Identify which cell holds the provided text, then report its [X, Y] central coordinate. 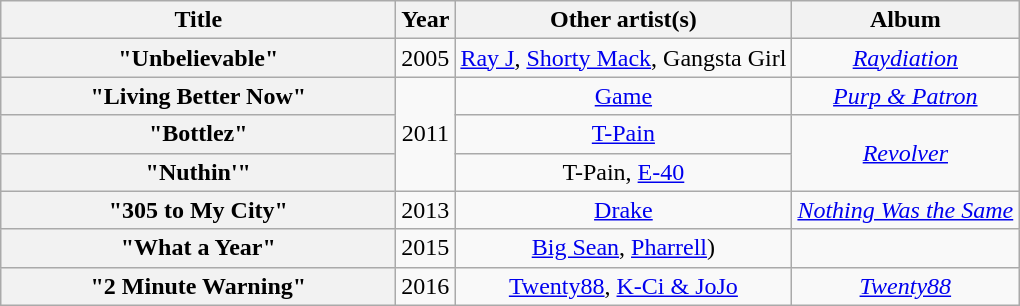
2016 [426, 286]
"Living Better Now" [198, 96]
Twenty88 [906, 286]
Twenty88, K-Ci & JoJo [624, 286]
Year [426, 20]
Other artist(s) [624, 20]
"Unbelievable" [198, 58]
"Bottlez" [198, 134]
2015 [426, 248]
"305 to My City" [198, 210]
Raydiation [906, 58]
2005 [426, 58]
Purp & Patron [906, 96]
2013 [426, 210]
Revolver [906, 153]
"2 Minute Warning" [198, 286]
T-Pain [624, 134]
"Nuthin'" [198, 172]
2011 [426, 134]
Nothing Was the Same [906, 210]
Album [906, 20]
Game [624, 96]
Ray J, Shorty Mack, Gangsta Girl [624, 58]
"What a Year" [198, 248]
Big Sean, Pharrell) [624, 248]
Drake [624, 210]
T-Pain, E-40 [624, 172]
Title [198, 20]
